Locate the cell with the specified text and output its [x, y] center coordinate. 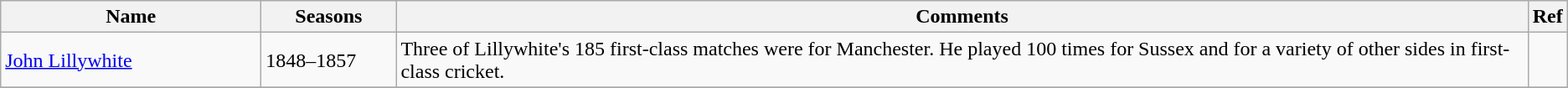
John Lillywhite [131, 60]
Comments [962, 17]
Name [131, 17]
Seasons [328, 17]
1848–1857 [328, 60]
Ref [1548, 17]
